Return the (X, Y) coordinate for the center point of the cell that contains the specified text.  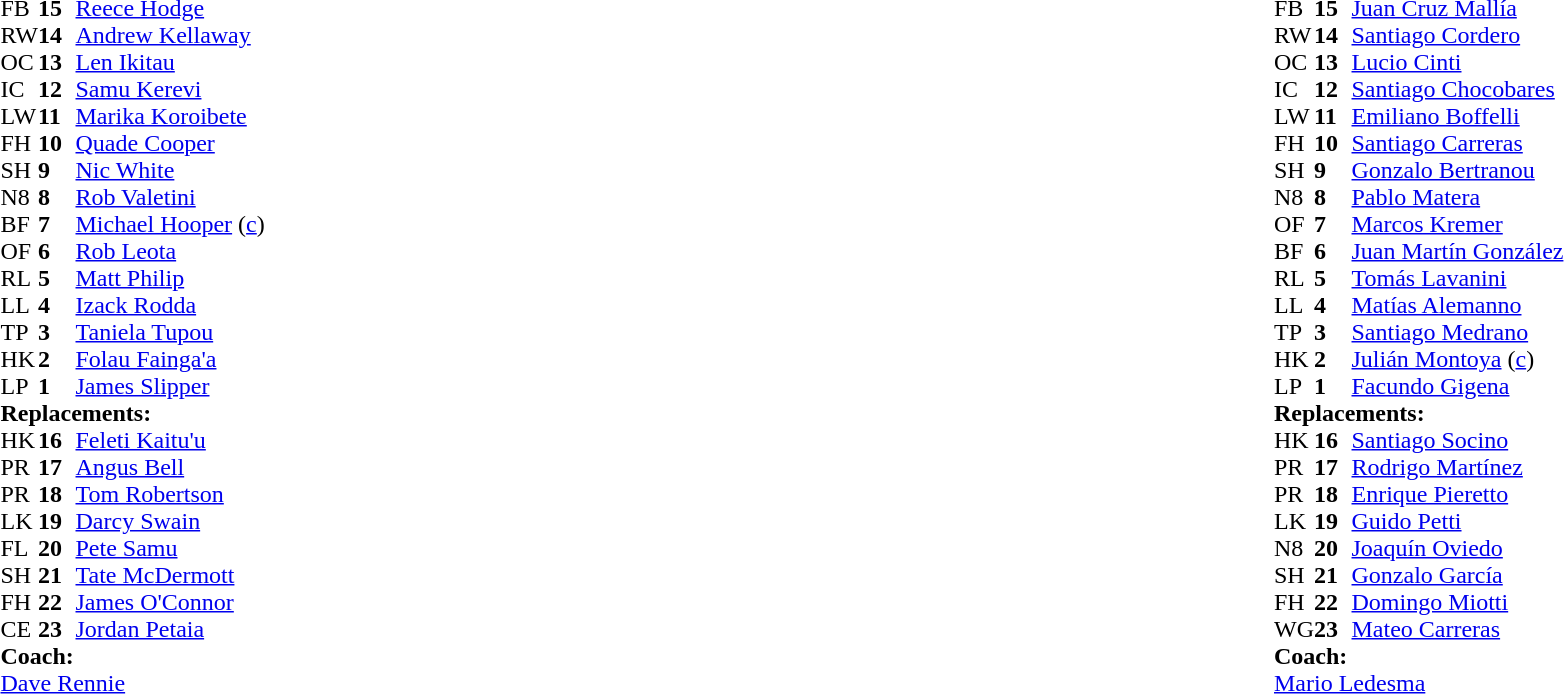
Tate McDermott (170, 576)
Folau Fainga'a (170, 360)
Gonzalo García (1458, 576)
Samu Kerevi (170, 90)
Pete Samu (170, 548)
Rob Leota (170, 252)
WG (1294, 630)
Enrique Pieretto (1458, 494)
Darcy Swain (170, 522)
Marcos Kremer (1458, 224)
James Slipper (170, 386)
Emiliano Boffelli (1458, 116)
Santiago Cordero (1458, 36)
James O'Connor (170, 602)
Matías Alemanno (1458, 306)
Feleti Kaitu'u (170, 440)
Izack Rodda (170, 306)
Julián Montoya (c) (1458, 360)
Tom Robertson (170, 494)
Guido Petti (1458, 522)
Santiago Medrano (1458, 332)
Angus Bell (170, 468)
Pablo Matera (1458, 198)
Tomás Lavanini (1458, 278)
CE (19, 630)
Facundo Gigena (1458, 386)
Juan Martín González (1458, 252)
Santiago Chocobares (1458, 90)
Taniela Tupou (170, 332)
Michael Hooper (c) (170, 224)
Domingo Miotti (1458, 602)
Santiago Carreras (1458, 144)
Joaquín Oviedo (1458, 548)
Nic White (170, 170)
Jordan Petaia (170, 630)
Gonzalo Bertranou (1458, 170)
Marika Koroibete (170, 116)
Rodrigo Martínez (1458, 468)
Lucio Cinti (1458, 62)
FL (19, 548)
Len Ikitau (170, 62)
Rob Valetini (170, 198)
Matt Philip (170, 278)
Santiago Socino (1458, 440)
Quade Cooper (170, 144)
Andrew Kellaway (170, 36)
Mateo Carreras (1458, 630)
